Identify which cell holds the provided text, then report its [X, Y] central coordinate. 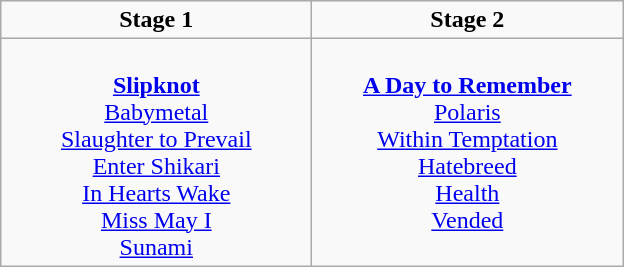
Stage 2 [468, 20]
Slipknot Babymetal Slaughter to Prevail Enter Shikari In Hearts Wake Miss May I Sunami [156, 152]
A Day to Remember Polaris Within Temptation Hatebreed Health Vended [468, 152]
Stage 1 [156, 20]
